Search for the cell housing the specified text and yield its (X, Y) center coordinate. 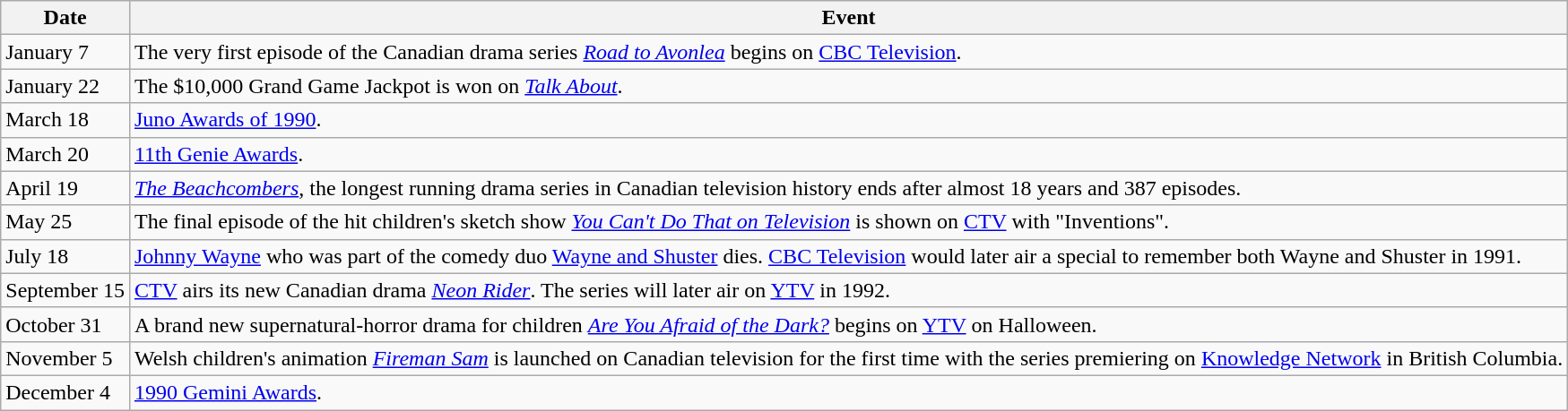
1990 Gemini Awards. (848, 392)
January 22 (65, 86)
CTV airs its new Canadian drama Neon Rider. The series will later air on YTV in 1992. (848, 290)
The very first episode of the Canadian drama series Road to Avonlea begins on CBC Television. (848, 52)
September 15 (65, 290)
December 4 (65, 392)
July 18 (65, 256)
April 19 (65, 188)
The $10,000 Grand Game Jackpot is won on Talk About. (848, 86)
January 7 (65, 52)
Date (65, 18)
A brand new supernatural-horror drama for children Are You Afraid of the Dark? begins on YTV on Halloween. (848, 324)
Event (848, 18)
The final episode of the hit children's sketch show You Can't Do That on Television is shown on CTV with "Inventions". (848, 222)
May 25 (65, 222)
March 18 (65, 120)
Juno Awards of 1990. (848, 120)
March 20 (65, 154)
October 31 (65, 324)
11th Genie Awards. (848, 154)
November 5 (65, 358)
The Beachcombers, the longest running drama series in Canadian television history ends after almost 18 years and 387 episodes. (848, 188)
